For the text-containing cell, return its midpoint in (X, Y) coordinate format. 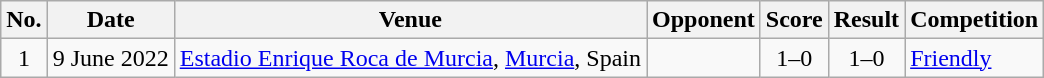
Date (110, 20)
Result (866, 20)
Score (794, 20)
No. (24, 20)
Venue (410, 20)
Friendly (974, 58)
9 June 2022 (110, 58)
Competition (974, 20)
1 (24, 58)
Opponent (703, 20)
Estadio Enrique Roca de Murcia, Murcia, Spain (410, 58)
